Return the [X, Y] coordinate for the center point of the cell that contains the specified text.  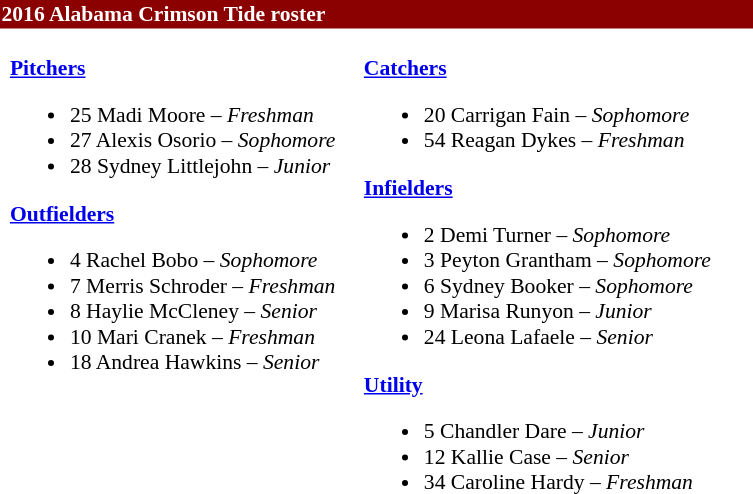
2016 Alabama Crimson Tide roster [376, 14]
